Search for the cell housing the specified text and yield its (X, Y) center coordinate. 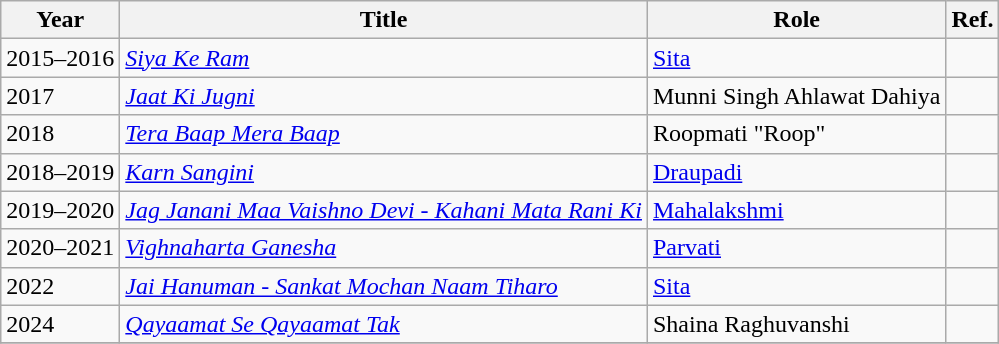
Jaat Ki Jugni (384, 96)
Shaina Raghuvanshi (796, 324)
2018 (60, 134)
Siya Ke Ram (384, 58)
Qayaamat Se Qayaamat Tak (384, 324)
Year (60, 20)
Jag Janani Maa Vaishno Devi - Kahani Mata Rani Ki (384, 210)
Mahalakshmi (796, 210)
Role (796, 20)
2019–2020 (60, 210)
Jai Hanuman - Sankat Mochan Naam Tiharo (384, 286)
2018–2019 (60, 172)
2020–2021 (60, 248)
Tera Baap Mera Baap (384, 134)
Vighnaharta Ganesha (384, 248)
2024 (60, 324)
2022 (60, 286)
Ref. (972, 20)
2015–2016 (60, 58)
Karn Sangini (384, 172)
2017 (60, 96)
Munni Singh Ahlawat Dahiya (796, 96)
Draupadi (796, 172)
Title (384, 20)
Roopmati "Roop" (796, 134)
Parvati (796, 248)
